Provide the (x, y) coordinate of the cell's center where the given text is located.  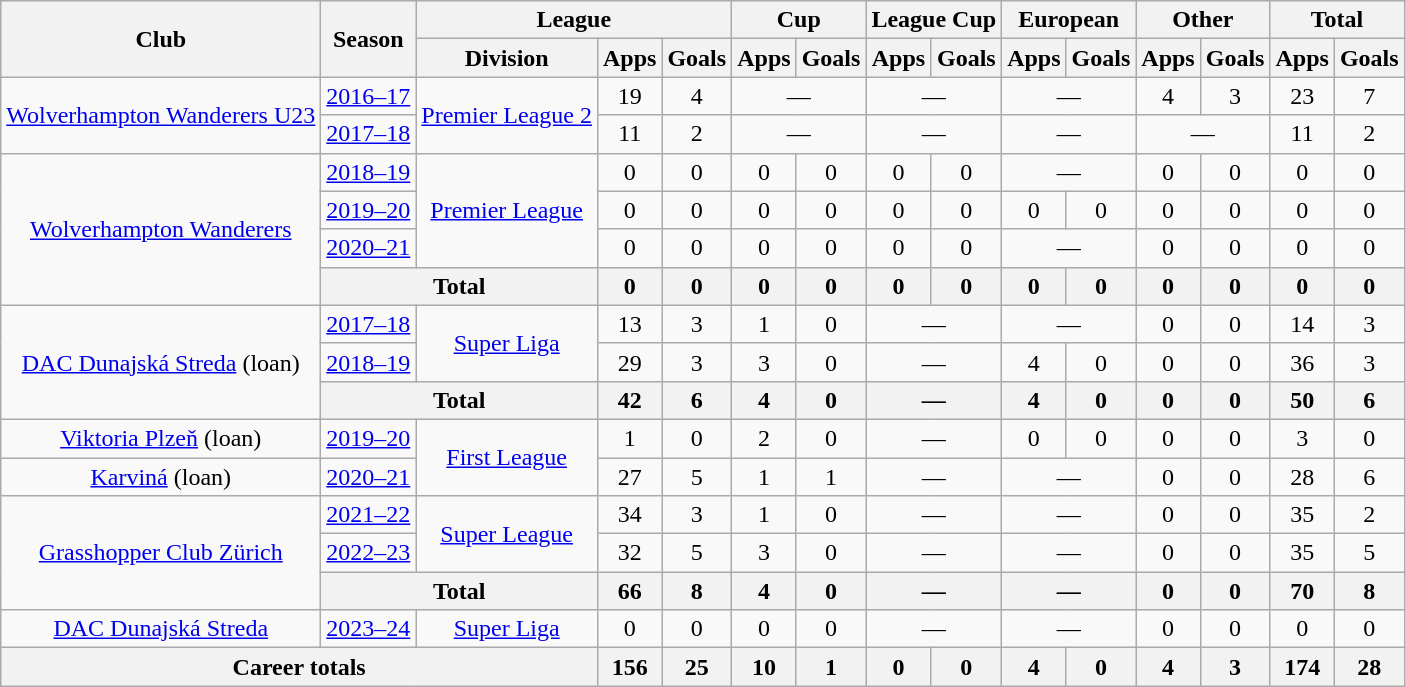
23 (1302, 96)
70 (1302, 591)
14 (1302, 324)
Premier League (507, 210)
156 (629, 667)
Wolverhampton Wanderers (161, 229)
DAC Dunajská Streda (161, 629)
Season (368, 39)
Karviná (loan) (161, 477)
Other (1203, 20)
Wolverhampton Wanderers U23 (161, 115)
32 (629, 553)
Premier League 2 (507, 115)
13 (629, 324)
25 (697, 667)
First League (507, 457)
29 (629, 362)
34 (629, 515)
Super League (507, 534)
2023–24 (368, 629)
10 (764, 667)
2016–17 (368, 96)
Cup (799, 20)
Career totals (300, 667)
19 (629, 96)
7 (1369, 96)
European (1069, 20)
Division (507, 58)
League (574, 20)
27 (629, 477)
36 (1302, 362)
2022–23 (368, 553)
Viktoria Plzeň (loan) (161, 438)
2021–22 (368, 515)
Club (161, 39)
League Cup (934, 20)
Grasshopper Club Zürich (161, 553)
42 (629, 400)
66 (629, 591)
174 (1302, 667)
50 (1302, 400)
DAC Dunajská Streda (loan) (161, 362)
